Provide the [X, Y] coordinate of the cell's center where the given text is located.  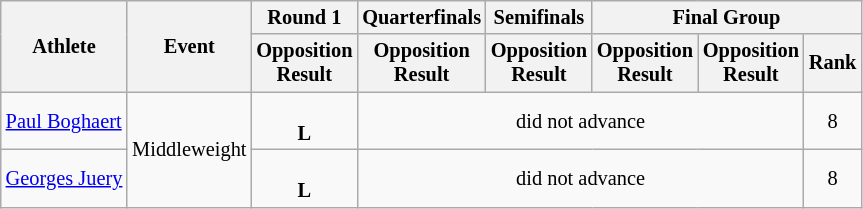
Semifinals [539, 17]
Event [189, 46]
Athlete [64, 46]
Final Group [726, 17]
Georges Juery [64, 178]
Middleweight [189, 150]
Paul Boghaert [64, 121]
Rank [832, 63]
Quarterfinals [422, 17]
Round 1 [304, 17]
